Determine the (x, y) coordinate at the center of the cell enclosing the given text.  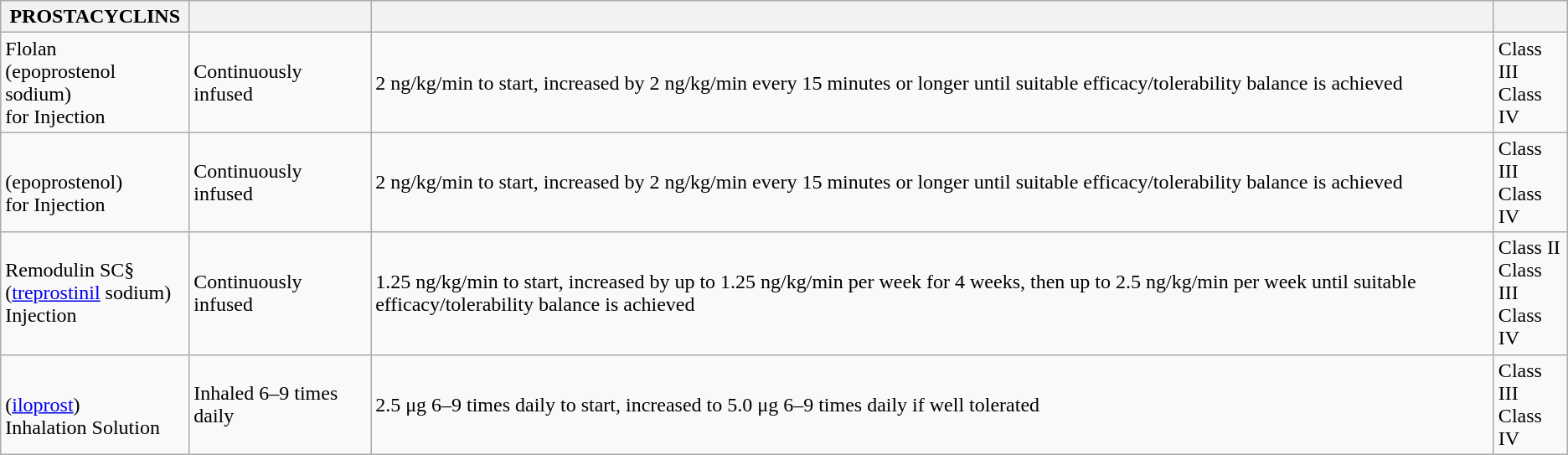
Inhaled 6–9 times daily (280, 404)
Class IIClass IIIClass IV (1530, 293)
(iloprost)Inhalation Solution (95, 404)
Remodulin SC§(treprostinil sodium)Injection (95, 293)
Flolan(epoprostenol sodium)for Injection (95, 82)
2.5 μg 6–9 times daily to start, increased to 5.0 μg 6–9 times daily if well tolerated (933, 404)
(epoprostenol)for Injection (95, 183)
PROSTACYCLINS (95, 17)
